Provide the [x, y] coordinate of the cell's center where the given text is located.  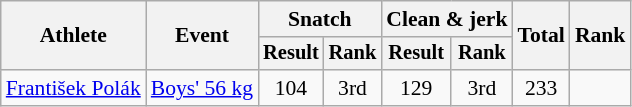
233 [542, 88]
Snatch [320, 19]
Athlete [74, 36]
Event [202, 36]
104 [291, 88]
129 [416, 88]
František Polák [74, 88]
Total [542, 36]
Clean & jerk [446, 19]
Boys' 56 kg [202, 88]
